Determine the (x, y) coordinate at the center of the cell enclosing the given text.  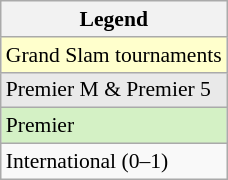
Legend (114, 19)
International (0–1) (114, 162)
Grand Slam tournaments (114, 55)
Premier M & Premier 5 (114, 90)
Premier (114, 126)
